Pinpoint the cell where the given text exists, returning its (x, y) midpoint coordinate. 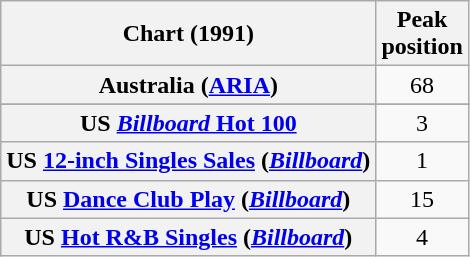
4 (422, 237)
Chart (1991) (188, 34)
US Dance Club Play (Billboard) (188, 199)
Australia (ARIA) (188, 85)
1 (422, 161)
US 12-inch Singles Sales (Billboard) (188, 161)
US Billboard Hot 100 (188, 123)
Peakposition (422, 34)
68 (422, 85)
15 (422, 199)
3 (422, 123)
US Hot R&B Singles (Billboard) (188, 237)
